Output the [X, Y] coordinate of the center of the cell containing the given text.  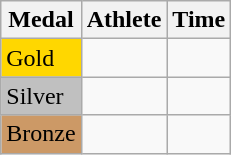
Gold [41, 58]
Bronze [41, 134]
Silver [41, 96]
Athlete [124, 20]
Medal [41, 20]
Time [199, 20]
